Pinpoint the cell where the given text exists, returning its [X, Y] midpoint coordinate. 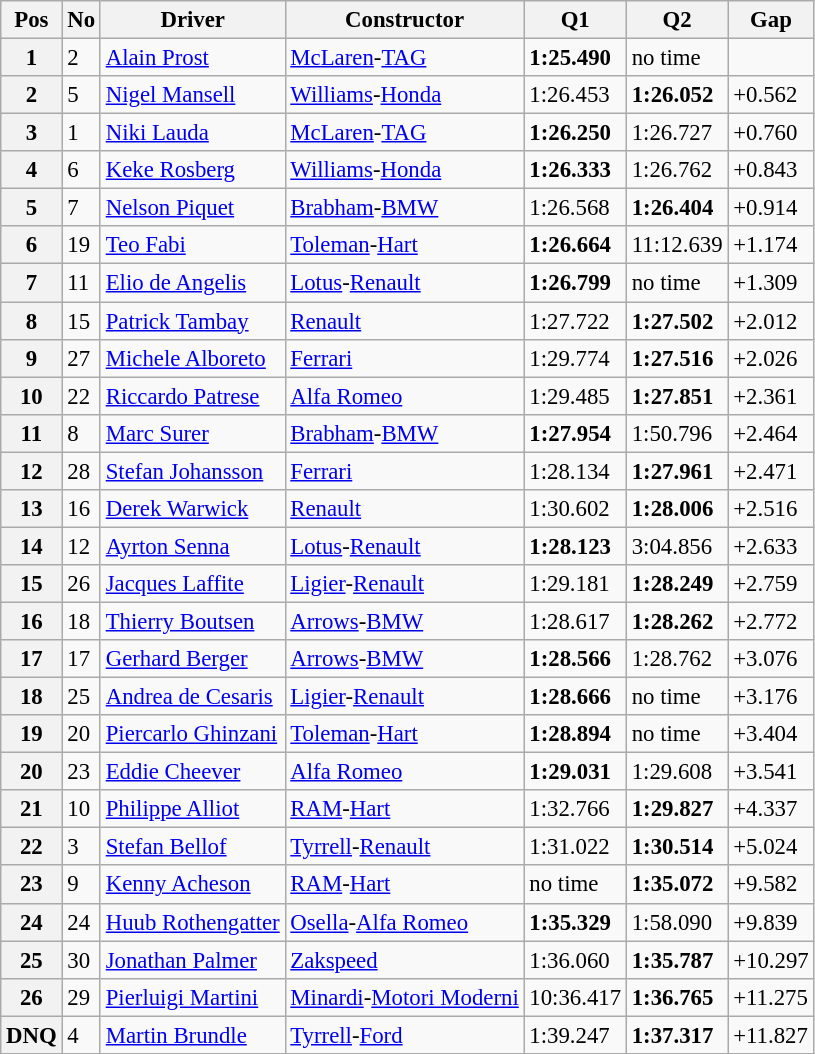
Stefan Bellof [192, 847]
1:39.247 [575, 1035]
11:12.639 [677, 245]
Stefan Johansson [192, 471]
Thierry Boutsen [192, 621]
1:26.250 [575, 133]
1:26.727 [677, 133]
Kenny Acheson [192, 885]
Teo Fabi [192, 245]
30 [81, 960]
Eddie Cheever [192, 772]
+1.309 [771, 283]
+3.541 [771, 772]
+3.076 [771, 659]
1:30.514 [677, 847]
1:25.490 [575, 58]
1:26.453 [575, 95]
+0.562 [771, 95]
Elio de Angelis [192, 283]
+3.176 [771, 697]
Derek Warwick [192, 509]
1:29.031 [575, 772]
1:28.666 [575, 697]
Andrea de Cesaris [192, 697]
Huub Rothengatter [192, 922]
1:26.333 [575, 170]
+2.633 [771, 546]
Driver [192, 20]
Tyrrell-Ford [404, 1035]
+10.297 [771, 960]
Q1 [575, 20]
1:50.796 [677, 433]
Osella-Alfa Romeo [404, 922]
Gap [771, 20]
1:32.766 [575, 809]
1:28.894 [575, 734]
1:27.516 [677, 358]
+0.914 [771, 208]
1:28.566 [575, 659]
13 [32, 509]
1:28.617 [575, 621]
1:27.851 [677, 396]
+2.471 [771, 471]
+2.759 [771, 584]
1:35.329 [575, 922]
+2.516 [771, 509]
+11.275 [771, 997]
Minardi-Motori Moderni [404, 997]
1:26.052 [677, 95]
3:04.856 [677, 546]
Constructor [404, 20]
14 [32, 546]
Gerhard Berger [192, 659]
Keke Rosberg [192, 170]
1:27.722 [575, 321]
+9.582 [771, 885]
1:29.827 [677, 809]
Nelson Piquet [192, 208]
Philippe Alliot [192, 809]
No [81, 20]
1:28.249 [677, 584]
Nigel Mansell [192, 95]
1:30.602 [575, 509]
1:27.954 [575, 433]
28 [81, 471]
Q2 [677, 20]
1:29.181 [575, 584]
Pos [32, 20]
27 [81, 358]
1:28.123 [575, 546]
1:26.568 [575, 208]
Niki Lauda [192, 133]
1:28.762 [677, 659]
1:29.608 [677, 772]
1:27.961 [677, 471]
+2.026 [771, 358]
+2.772 [771, 621]
+4.337 [771, 809]
29 [81, 997]
1:29.774 [575, 358]
Tyrrell-Renault [404, 847]
Michele Alboreto [192, 358]
Riccardo Patrese [192, 396]
+2.361 [771, 396]
1:37.317 [677, 1035]
+2.464 [771, 433]
Jacques Laffite [192, 584]
1:27.502 [677, 321]
Patrick Tambay [192, 321]
1:35.072 [677, 885]
Zakspeed [404, 960]
1:29.485 [575, 396]
+2.012 [771, 321]
Jonathan Palmer [192, 960]
+1.174 [771, 245]
Alain Prost [192, 58]
1:26.799 [575, 283]
Marc Surer [192, 433]
1:28.134 [575, 471]
+3.404 [771, 734]
Ayrton Senna [192, 546]
1:36.765 [677, 997]
+9.839 [771, 922]
1:58.090 [677, 922]
Martin Brundle [192, 1035]
1:28.006 [677, 509]
+0.843 [771, 170]
Piercarlo Ghinzani [192, 734]
1:31.022 [575, 847]
1:26.664 [575, 245]
+11.827 [771, 1035]
1:26.762 [677, 170]
+5.024 [771, 847]
10:36.417 [575, 997]
1:36.060 [575, 960]
Pierluigi Martini [192, 997]
1:35.787 [677, 960]
1:26.404 [677, 208]
1:28.262 [677, 621]
21 [32, 809]
+0.760 [771, 133]
DNQ [32, 1035]
